Identify which cell holds the provided text, then report its (X, Y) central coordinate. 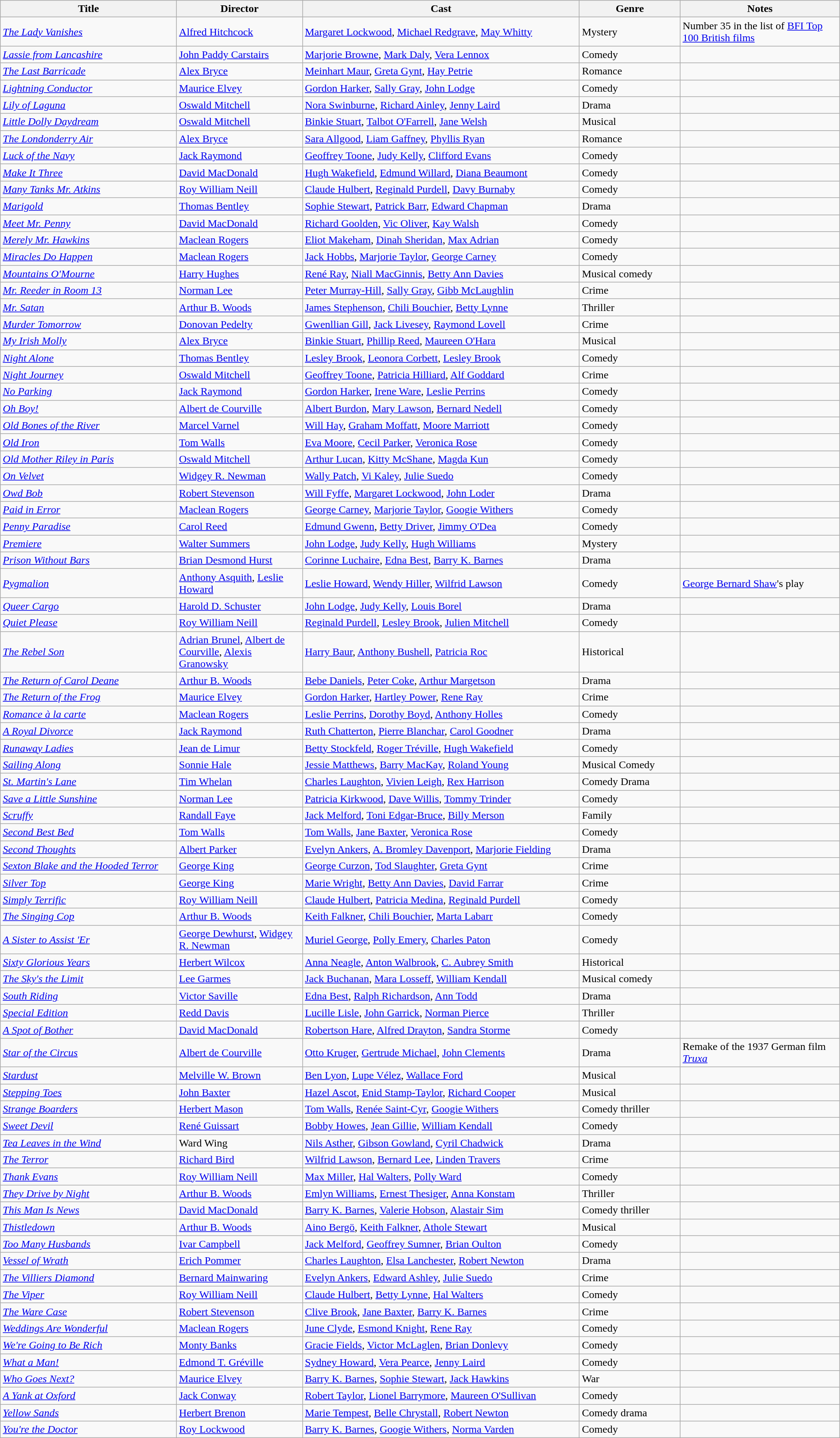
Hazel Ascot, Enid Stamp-Taylor, Richard Cooper (441, 1092)
Carol Reed (240, 527)
Binkie Stuart, Talbot O'Farrell, Jane Welsh (441, 122)
War (630, 1379)
Simply Terrific (89, 900)
Sonnie Hale (240, 765)
James Stephenson, Chili Bouchier, Betty Lynne (441, 307)
Arthur Lucan, Kitty McShane, Magda Kun (441, 459)
St. Martin's Lane (89, 781)
Ben Lyon, Lupe Vélez, Wallace Ford (441, 1075)
René Guissart (240, 1126)
Tim Whelan (240, 781)
Herbert Mason (240, 1109)
Keith Falkner, Chili Bouchier, Marta Labarr (441, 917)
Adrian Brunel, Albert de Courville, Alexis Granowsky (240, 652)
Betty Stockfeld, Roger Tréville, Hugh Wakefield (441, 748)
Marjorie Browne, Mark Daly, Vera Lennox (441, 54)
Musical Comedy (630, 765)
Charles Laughton, Elsa Lanchester, Robert Newton (441, 1261)
Monty Banks (240, 1345)
Jessie Matthews, Barry MacKay, Roland Young (441, 765)
Sydney Howard, Vera Pearce, Jenny Laird (441, 1362)
Herbert Wilcox (240, 962)
Queer Cargo (89, 606)
Leslie Perrins, Dorothy Boyd, Anthony Holles (441, 714)
Nils Asther, Gibson Gowland, Cyril Chadwick (441, 1143)
Sophie Stewart, Patrick Barr, Edward Chapman (441, 206)
Romance à la carte (89, 714)
The Singing Cop (89, 917)
Lassie from Lancashire (89, 54)
Barry K. Barnes, Sophie Stewart, Jack Hawkins (441, 1379)
Sixty Glorious Years (89, 962)
Marigold (89, 206)
Strange Boarders (89, 1109)
The Return of Carol Deane (89, 680)
Erich Pommer (240, 1261)
Scruffy (89, 816)
The Ware Case (89, 1311)
Penny Paradise (89, 527)
Second Best Bed (89, 832)
Night Journey (89, 375)
Second Thoughts (89, 849)
Sexton Blake and the Hooded Terror (89, 866)
George Carney, Marjorie Taylor, Googie Withers (441, 510)
Claude Hulbert, Betty Lynne, Hal Walters (441, 1294)
Mr. Satan (89, 307)
Title (89, 9)
A Spot of Bother (89, 1030)
Lucille Lisle, John Garrick, Norman Pierce (441, 1013)
A Yank at Oxford (89, 1396)
Edmond T. Gréville (240, 1362)
Randall Faye (240, 816)
Luck of the Navy (89, 155)
Lesley Brook, Leonora Corbett, Lesley Brook (441, 358)
Thistledown (89, 1227)
Meet Mr. Penny (89, 223)
Geoffrey Toone, Patricia Hilliard, Alf Goddard (441, 375)
Roy Lockwood (240, 1430)
Claude Hulbert, Reginald Purdell, Davy Burnaby (441, 189)
Melville W. Brown (240, 1075)
Remake of the 1937 German film Truxa (760, 1053)
The Viper (89, 1294)
Cast (441, 9)
Star of the Circus (89, 1053)
Paid in Error (89, 510)
Lily of Laguna (89, 105)
Genre (630, 9)
Prison Without Bars (89, 560)
Meinhart Maur, Greta Gynt, Hay Petrie (441, 71)
Who Goes Next? (89, 1379)
Binkie Stuart, Phillip Reed, Maureen O'Hara (441, 341)
Anthony Asquith, Leslie Howard (240, 583)
Harry Hughes (240, 274)
Silver Top (89, 883)
Pygmalion (89, 583)
Corinne Luchaire, Edna Best, Barry K. Barnes (441, 560)
Jack Hobbs, Marjorie Taylor, George Carney (441, 257)
Director (240, 9)
Ivar Campbell (240, 1244)
Ruth Chatterton, Pierre Blanchar, Carol Goodner (441, 731)
Victor Saville (240, 996)
Emlyn Williams, Ernest Thesiger, Anna Konstam (441, 1193)
Otto Kruger, Gertrude Michael, John Clements (441, 1053)
Jean de Limur (240, 748)
They Drive by Night (89, 1193)
A Sister to Assist 'Er (89, 939)
Leslie Howard, Wendy Hiller, Wilfrid Lawson (441, 583)
A Royal Divorce (89, 731)
Mr. Reeder in Room 13 (89, 291)
Gordon Harker, Irene Ware, Leslie Perrins (441, 392)
Aino Bergö, Keith Falkner, Athole Stewart (441, 1227)
My Irish Molly (89, 341)
Will Hay, Graham Moffatt, Moore Marriott (441, 425)
Richard Goolden, Vic Oliver, Kay Walsh (441, 223)
Edna Best, Ralph Richardson, Ann Todd (441, 996)
Bebe Daniels, Peter Coke, Arthur Margetson (441, 680)
Walter Summers (240, 544)
You're the Doctor (89, 1430)
Albert Burdon, Mary Lawson, Bernard Nedell (441, 408)
Barry K. Barnes, Valerie Hobson, Alastair Sim (441, 1210)
Little Dolly Daydream (89, 122)
Alfred Hitchcock (240, 32)
Comedy drama (630, 1413)
Quiet Please (89, 623)
Evelyn Ankers, A. Bromley Davenport, Marjorie Fielding (441, 849)
Weddings Are Wonderful (89, 1328)
Old Iron (89, 442)
Donovan Pedelty (240, 324)
Old Mother Riley in Paris (89, 459)
Eva Moore, Cecil Parker, Veronica Rose (441, 442)
Peter Murray-Hill, Sally Gray, Gibb McLaughlin (441, 291)
Gordon Harker, Hartley Power, Rene Ray (441, 697)
Jack Buchanan, Mara Losseff, William Kendall (441, 979)
Tom Walls, Jane Baxter, Veronica Rose (441, 832)
On Velvet (89, 476)
The Lady Vanishes (89, 32)
John Paddy Carstairs (240, 54)
George Curzon, Tod Slaughter, Greta Gynt (441, 866)
The Sky's the Limit (89, 979)
We're Going to Be Rich (89, 1345)
Hugh Wakefield, Edmund Willard, Diana Beaumont (441, 172)
Night Alone (89, 358)
Charles Laughton, Vivien Leigh, Rex Harrison (441, 781)
Family (630, 816)
South Riding (89, 996)
Sailing Along (89, 765)
Herbert Brenon (240, 1413)
Jack Melford, Geoffrey Sumner, Brian Oulton (441, 1244)
Geoffrey Toone, Judy Kelly, Clifford Evans (441, 155)
The Terror (89, 1160)
Mountains O'Mourne (89, 274)
Old Bones of the River (89, 425)
Brian Desmond Hurst (240, 560)
René Ray, Niall MacGinnis, Betty Ann Davies (441, 274)
Lee Garmes (240, 979)
Runaway Ladies (89, 748)
Murder Tomorrow (89, 324)
The Villiers Diamond (89, 1278)
Richard Bird (240, 1160)
Widgey R. Newman (240, 476)
Lightning Conductor (89, 88)
Sara Allgood, Liam Gaffney, Phyllis Ryan (441, 139)
Bernard Mainwaring (240, 1278)
Anna Neagle, Anton Walbrook, C. Aubrey Smith (441, 962)
Tom Walls, Renée Saint-Cyr, Googie Withers (441, 1109)
Margaret Lockwood, Michael Redgrave, May Whitty (441, 32)
This Man Is News (89, 1210)
Will Fyffe, Margaret Lockwood, John Loder (441, 493)
Comedy Drama (630, 781)
The Return of the Frog (89, 697)
Wally Patch, Vi Kaley, Julie Suedo (441, 476)
Edmund Gwenn, Betty Driver, Jimmy O'Dea (441, 527)
Claude Hulbert, Patricia Medina, Reginald Purdell (441, 900)
Robertson Hare, Alfred Drayton, Sandra Storme (441, 1030)
John Lodge, Judy Kelly, Louis Borel (441, 606)
Notes (760, 9)
Premiere (89, 544)
Barry K. Barnes, Googie Withers, Norma Varden (441, 1430)
Jack Melford, Toni Edgar-Bruce, Billy Merson (441, 816)
Wilfrid Lawson, Bernard Lee, Linden Travers (441, 1160)
George Bernard Shaw's play (760, 583)
Marie Wright, Betty Ann Davies, David Farrar (441, 883)
June Clyde, Esmond Knight, Rene Ray (441, 1328)
Stepping Toes (89, 1092)
Patricia Kirkwood, Dave Willis, Tommy Trinder (441, 799)
Owd Bob (89, 493)
Robert Taylor, Lionel Barrymore, Maureen O'Sullivan (441, 1396)
Many Tanks Mr. Atkins (89, 189)
Nora Swinburne, Richard Ainley, Jenny Laird (441, 105)
Max Miller, Hal Walters, Polly Ward (441, 1177)
Thank Evans (89, 1177)
Vessel of Wrath (89, 1261)
Tea Leaves in the Wind (89, 1143)
Eliot Makeham, Dinah Sheridan, Max Adrian (441, 240)
Harry Baur, Anthony Bushell, Patricia Roc (441, 652)
Oh Boy! (89, 408)
Jack Conway (240, 1396)
John Lodge, Judy Kelly, Hugh Williams (441, 544)
Sweet Devil (89, 1126)
Reginald Purdell, Lesley Brook, Julien Mitchell (441, 623)
Merely Mr. Hawkins (89, 240)
Yellow Sands (89, 1413)
Harold D. Schuster (240, 606)
The Rebel Son (89, 652)
Too Many Husbands (89, 1244)
What a Man! (89, 1362)
Make It Three (89, 172)
Muriel George, Polly Emery, Charles Paton (441, 939)
Stardust (89, 1075)
Marie Tempest, Belle Chrystall, Robert Newton (441, 1413)
The Last Barricade (89, 71)
Marcel Varnel (240, 425)
Redd Davis (240, 1013)
Evelyn Ankers, Edward Ashley, Julie Suedo (441, 1278)
Ward Wing (240, 1143)
Number 35 in the list of BFI Top 100 British films (760, 32)
Miracles Do Happen (89, 257)
Gordon Harker, Sally Gray, John Lodge (441, 88)
George Dewhurst, Widgey R. Newman (240, 939)
Special Edition (89, 1013)
Albert Parker (240, 849)
Bobby Howes, Jean Gillie, William Kendall (441, 1126)
Save a Little Sunshine (89, 799)
Gracie Fields, Victor McLaglen, Brian Donlevy (441, 1345)
Gwenllian Gill, Jack Livesey, Raymond Lovell (441, 324)
John Baxter (240, 1092)
The Londonderry Air (89, 139)
No Parking (89, 392)
Clive Brook, Jane Baxter, Barry K. Barnes (441, 1311)
